Detect which cell encompasses the target text, then output its [X, Y] center coordinate. 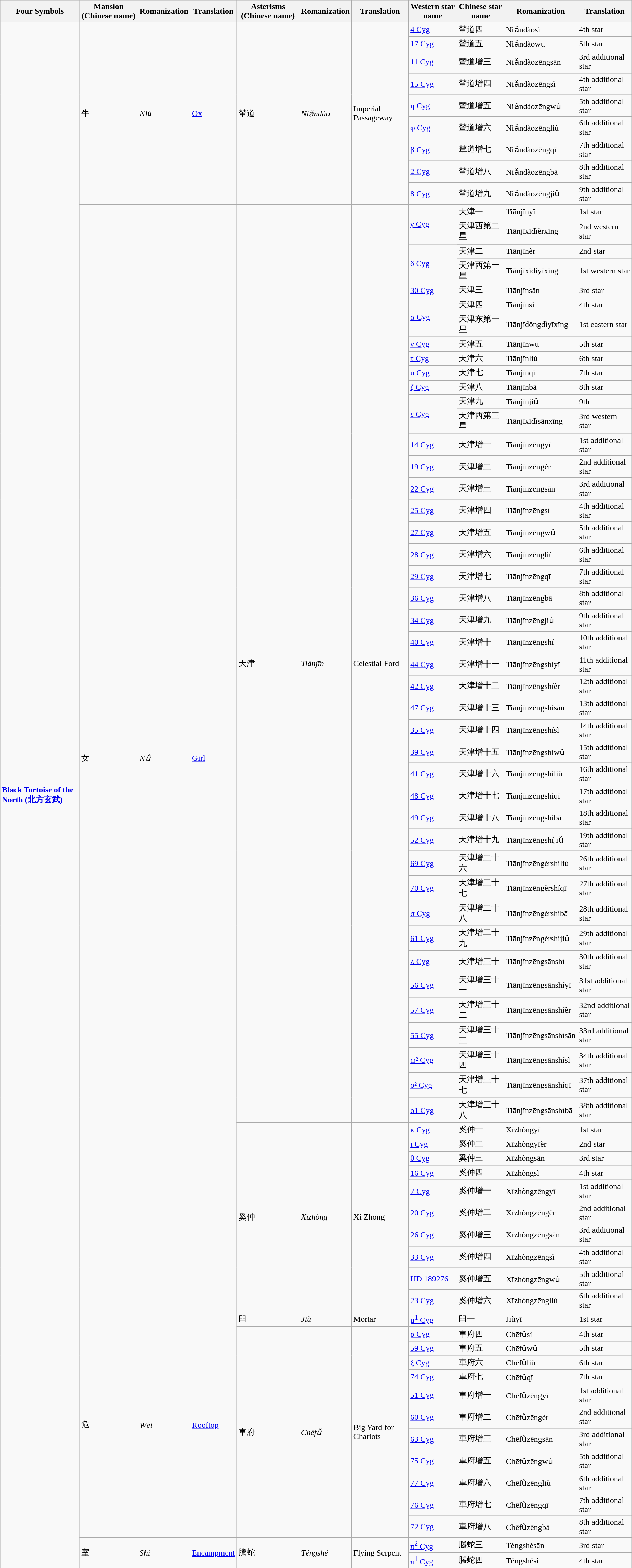
Tiānjīnzēngqī [541, 576]
Chēfǔzēngyī [541, 1395]
77 Cyg [433, 1483]
27th additional star [604, 888]
Tiānjīnzēngèrshíliù [541, 863]
Tiānjīnzēngjiǔ [541, 620]
2 Cyg [433, 171]
υ Cyg [433, 373]
Tiānjīnyī [541, 212]
Tiānjīnzēngshísān [541, 708]
奚仲增三 [480, 1235]
49 Cyg [433, 818]
奚仲增六 [480, 1301]
Chēfǔqī [541, 1377]
Xīzhòngyīèr [541, 1144]
72 Cyg [433, 1527]
11th additional star [604, 664]
1st eastern star [604, 325]
Tiānjīnzēngyī [541, 445]
15th additional star [604, 752]
12th additional star [604, 686]
16th additional star [604, 774]
天津八 [480, 387]
Tiānjīnzēngsānshísì [541, 1060]
天津增三十七 [480, 1085]
騰蛇 [268, 1552]
Téngshé [325, 1552]
Tiānjīnzēngshíjiǔ [541, 840]
Chēfǔzēngbā [541, 1527]
輦道四 [480, 30]
天津增十七 [480, 796]
69 Cyg [433, 863]
39 Cyg [433, 752]
Niú [164, 113]
40 Cyg [433, 642]
Tiānjīnqī [541, 373]
天津增三十三 [480, 1035]
29th additional star [604, 938]
天津增三十八 [480, 1110]
奚仲 [268, 1217]
天津增二十六 [480, 863]
Niǎndàozēngqī [541, 150]
天津 [268, 663]
ρ Cyg [433, 1334]
天津增三十二 [480, 1010]
Tiānjīnzēngsānshí [541, 961]
22 Cyg [433, 488]
τ Cyg [433, 358]
Shì [164, 1552]
π1 Cyg [433, 1561]
Xīzhòngsì [541, 1173]
車府增二 [480, 1417]
Xīzhòngyī [541, 1130]
天津增四 [480, 511]
κ Cyg [433, 1130]
天津一 [480, 212]
天津增三十四 [480, 1060]
Girl [213, 758]
Tiānjīnzēngshíliù [541, 774]
ζ Cyg [433, 387]
輦道增四 [480, 84]
Tiānjīnzēngshíèr [541, 686]
臼一 [480, 1319]
HD 189276 [433, 1279]
75 Cyg [433, 1461]
8 Cyg [433, 194]
Four Symbols [40, 11]
σ Cyg [433, 913]
Tiānjīxīdìsānxīng [541, 421]
52 Cyg [433, 840]
Tiānjīnjiǔ [541, 401]
Xīzhòngzēngsān [541, 1235]
Niǎndàozēngjiǔ [541, 194]
Xīzhòngzēngwǔ [541, 1279]
車府六 [480, 1363]
天津增三十一 [480, 985]
Ox [213, 113]
61 Cyg [433, 938]
牛 [109, 113]
Tiānjīxīdìèrxīng [541, 231]
25 Cyg [433, 511]
28th additional star [604, 913]
Niǎndàozēngliù [541, 128]
天津增三 [480, 488]
天津增十二 [480, 686]
28 Cyg [433, 555]
ν Cyg [433, 344]
車府四 [480, 1334]
Tiānjīnwu [541, 344]
Xi Zhong [380, 1217]
螣蛇三 [480, 1545]
ο1 Cyg [433, 1110]
Tiānjīnzēngsì [541, 511]
Mortar [380, 1319]
ι Cyg [433, 1144]
Niǎndàowu [541, 44]
車府增三 [480, 1439]
2nd western star [604, 231]
車府增一 [480, 1395]
15 Cyg [433, 84]
19th additional star [604, 840]
天津增八 [480, 598]
天津七 [480, 373]
輦道增六 [480, 128]
女 [109, 758]
輦道增九 [480, 194]
38th additional star [604, 1110]
70 Cyg [433, 888]
13th additional star [604, 708]
δ Cyg [433, 264]
Tiānjīnliù [541, 358]
Celestial Ford [380, 663]
天津西第一星 [480, 271]
11 Cyg [433, 62]
天津东第一星 [480, 325]
Encampment [213, 1552]
Niǎndàozēngwǔ [541, 106]
ξ Cyg [433, 1363]
天津增五 [480, 532]
34th additional star [604, 1060]
輦道 [268, 113]
Xīzhòngsān [541, 1158]
Niǎndàozēngsì [541, 84]
55 Cyg [433, 1035]
14th additional star [604, 730]
天津增十四 [480, 730]
Asterisms (Chinese name) [268, 11]
27 Cyg [433, 532]
天津增一 [480, 445]
Tiānjīnzēngèrshíbā [541, 913]
Nǚ [164, 758]
臼 [268, 1319]
螣蛇四 [480, 1561]
α Cyg [433, 317]
Tiānjīnzēngsānshíbā [541, 1110]
42 Cyg [433, 686]
μ1 Cyg [433, 1319]
Tiānjīnzēngshí [541, 642]
天津二 [480, 251]
天津增六 [480, 555]
47 Cyg [433, 708]
天津增十一 [480, 664]
天津增九 [480, 620]
天津增二十八 [480, 913]
Xīzhòngzēngèr [541, 1213]
30th additional star [604, 961]
14 Cyg [433, 445]
Niǎndàosì [541, 30]
輦道增七 [480, 150]
30 Cyg [433, 291]
16 Cyg [433, 1173]
天津三 [480, 291]
奚仲增一 [480, 1191]
44 Cyg [433, 664]
天津增十 [480, 642]
Chēfǔzēngliù [541, 1483]
Tiānjīnèr [541, 251]
17th additional star [604, 796]
天津增十五 [480, 752]
車府增八 [480, 1527]
41 Cyg [433, 774]
60 Cyg [433, 1417]
34 Cyg [433, 620]
57 Cyg [433, 1010]
車府增六 [480, 1483]
Jiù [325, 1319]
奚仲一 [480, 1130]
Tiānjīnzēngsān [541, 488]
Tiānjīnzēngsānshísān [541, 1035]
Xīzhòngzēngliù [541, 1301]
Flying Serpent [380, 1552]
3rd western star [604, 421]
η Cyg [433, 106]
λ Cyg [433, 961]
輦道增五 [480, 106]
危 [109, 1425]
Niǎndàozēngbā [541, 171]
Téngshésān [541, 1545]
Xīzhòng [325, 1217]
26 Cyg [433, 1235]
Chēfǔsì [541, 1334]
θ Cyg [433, 1158]
Tiānjīnzēngèrshíjiǔ [541, 938]
Tiānjīnsì [541, 305]
63 Cyg [433, 1439]
奚仲增五 [480, 1279]
奚仲增二 [480, 1213]
23 Cyg [433, 1301]
Jiùyī [541, 1319]
20 Cyg [433, 1213]
18th additional star [604, 818]
ω² Cyg [433, 1060]
輦道增八 [480, 171]
31st additional star [604, 985]
天津增十九 [480, 840]
Tiānjīnzēngsānshíqī [541, 1085]
ε Cyg [433, 414]
Mansion (Chinese name) [109, 11]
17 Cyg [433, 44]
Chēfǔzēngwǔ [541, 1461]
Téngshésì [541, 1561]
Tiānjīn [325, 663]
Tiānjīnzēngshíyī [541, 664]
Tiānjīnzēngshíqī [541, 796]
35 Cyg [433, 730]
天津西第三星 [480, 421]
29 Cyg [433, 576]
室 [109, 1552]
Wēi [164, 1425]
33rd additional star [604, 1035]
33 Cyg [433, 1257]
8th star [604, 387]
56 Cyg [433, 985]
φ Cyg [433, 128]
Chēfǔzēngqī [541, 1505]
Chēfǔliù [541, 1363]
Chēfǔzēngsān [541, 1439]
奚仲三 [480, 1158]
59 Cyg [433, 1348]
天津增十六 [480, 774]
Tiānjīnsān [541, 291]
Tiānjīnzēngèr [541, 467]
Chēfǔwǔ [541, 1348]
γ Cyg [433, 224]
Tiānjīnzēngsānshíyī [541, 985]
天津西第二星 [480, 231]
Tiānjīnbā [541, 387]
Tiānjīnzēngbā [541, 598]
Tiānjīnzēngshíbā [541, 818]
Tiānjīnzēngshísì [541, 730]
Niǎndàozēngsān [541, 62]
天津增二十七 [480, 888]
奚仲增四 [480, 1257]
Xīzhòngzēngyī [541, 1191]
Rooftop [213, 1425]
天津九 [480, 401]
Tiānjīdōngdìyīxīng [541, 325]
天津四 [480, 305]
β Cyg [433, 150]
10th additional star [604, 642]
19 Cyg [433, 467]
車府五 [480, 1348]
天津增三十 [480, 961]
48 Cyg [433, 796]
ο² Cyg [433, 1085]
51 Cyg [433, 1395]
車府七 [480, 1377]
Chēfǔzēngèr [541, 1417]
Tiānjīxīdìyīxīng [541, 271]
4 Cyg [433, 30]
Imperial Passageway [380, 113]
Tiānjīnzēngliù [541, 555]
天津五 [480, 344]
74 Cyg [433, 1377]
車府增七 [480, 1505]
Western star name [433, 11]
車府增五 [480, 1461]
1st western star [604, 271]
Tiānjīnzēngèrshíqī [541, 888]
Niǎndào [325, 113]
Black Tortoise of the North (北方玄武) [40, 795]
天津增七 [480, 576]
Xīzhòngzēngsì [541, 1257]
Tiānjīnzēngshíwǔ [541, 752]
奚仲四 [480, 1173]
Chinese star name [480, 11]
Big Yard for Chariots [380, 1432]
天津增二 [480, 467]
輦道增三 [480, 62]
36 Cyg [433, 598]
37th additional star [604, 1085]
輦道五 [480, 44]
Tiānjīnzēngsānshíèr [541, 1010]
26th additional star [604, 863]
7 Cyg [433, 1191]
76 Cyg [433, 1505]
天津增十三 [480, 708]
天津增十八 [480, 818]
奚仲二 [480, 1144]
9th [604, 401]
車府 [268, 1432]
π2 Cyg [433, 1545]
天津六 [480, 358]
Tiānjīnzēngwǔ [541, 532]
天津增二十九 [480, 938]
32nd additional star [604, 1010]
Chēfǔ [325, 1432]
